Scan for the cell matching the given text and deliver its [X, Y] coordinate at center. 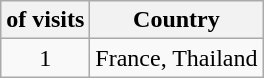
1 [46, 58]
of visits [46, 20]
France, Thailand [176, 58]
Country [176, 20]
